For the text-containing cell, return its midpoint in [X, Y] coordinate format. 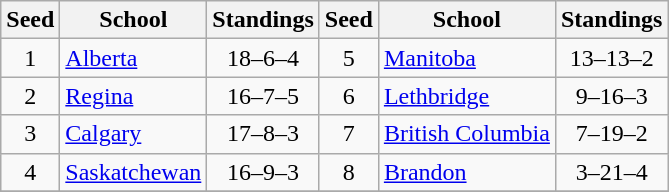
Brandon [466, 172]
Manitoba [466, 58]
18–6–4 [263, 58]
1 [30, 58]
3 [30, 134]
Calgary [134, 134]
Regina [134, 96]
6 [348, 96]
Saskatchewan [134, 172]
3–21–4 [611, 172]
Lethbridge [466, 96]
17–8–3 [263, 134]
16–7–5 [263, 96]
7 [348, 134]
5 [348, 58]
2 [30, 96]
4 [30, 172]
16–9–3 [263, 172]
9–16–3 [611, 96]
7–19–2 [611, 134]
Alberta [134, 58]
8 [348, 172]
British Columbia [466, 134]
13–13–2 [611, 58]
